Capture the cell that displays the provided text and extract its [x, y] central coordinate. 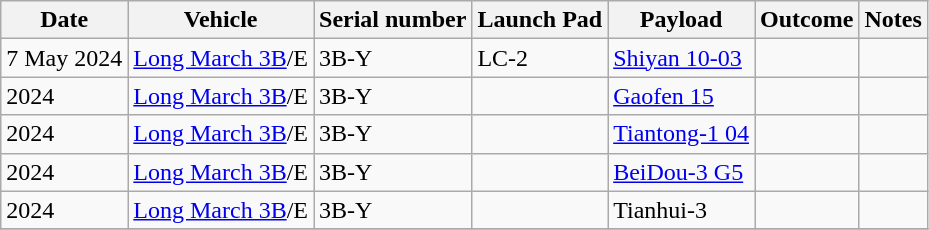
Tiantong-1 04 [682, 134]
Payload [682, 20]
Notes [893, 20]
Date [64, 20]
LC-2 [540, 58]
Outcome [807, 20]
BeiDou-3 G5 [682, 172]
Gaofen 15 [682, 96]
7 May 2024 [64, 58]
Serial number [393, 20]
Vehicle [221, 20]
Shiyan 10-03 [682, 58]
Launch Pad [540, 20]
Tianhui-3 [682, 210]
